Identify which cell holds the provided text, then report its (X, Y) central coordinate. 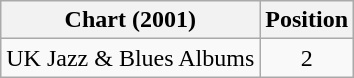
Chart (2001) (130, 20)
Position (307, 20)
2 (307, 58)
UK Jazz & Blues Albums (130, 58)
